Provide the (x, y) coordinate of the cell's center where the given text is located.  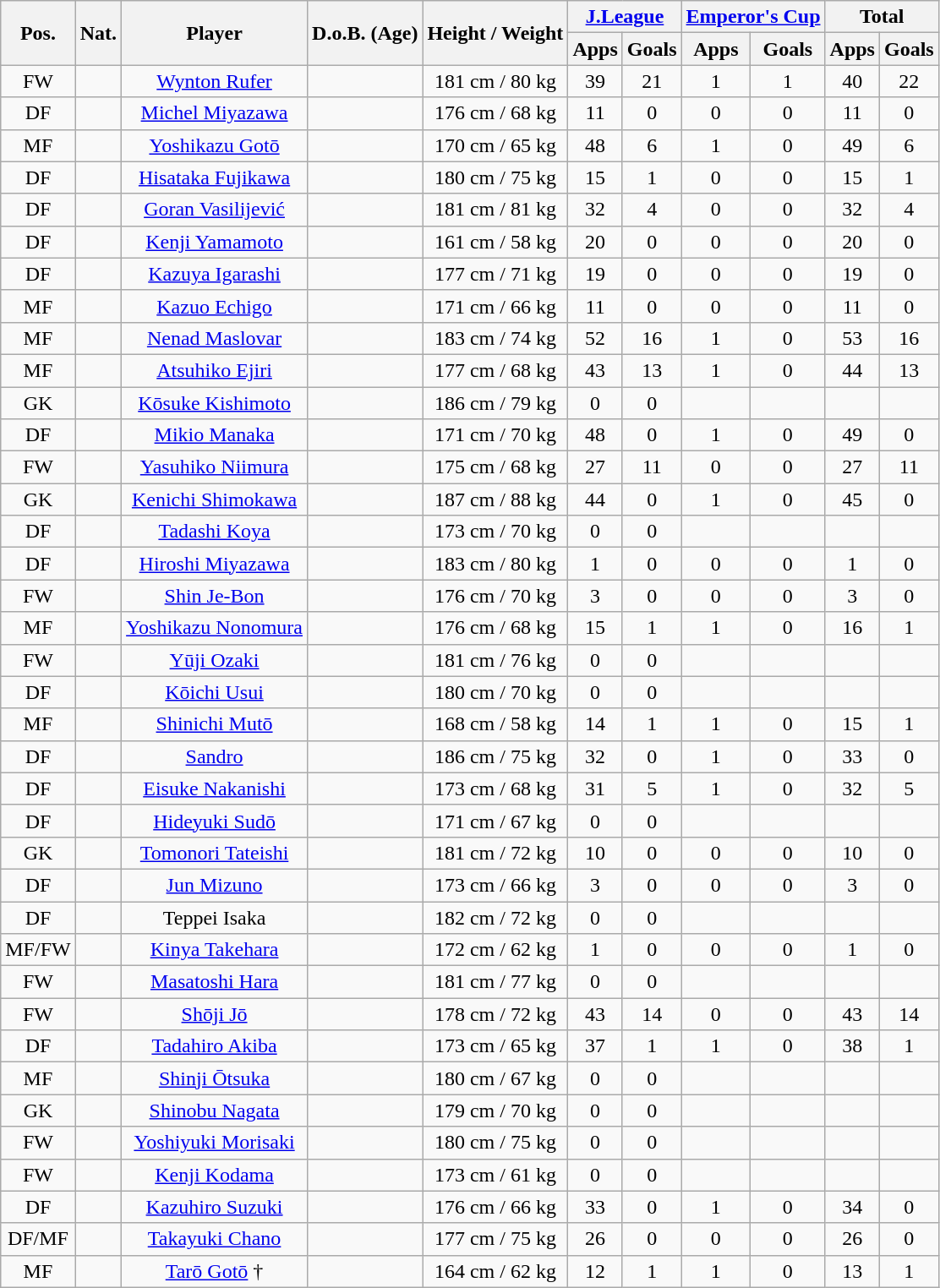
172 cm / 62 kg (495, 950)
181 cm / 81 kg (495, 210)
21 (652, 81)
171 cm / 70 kg (495, 435)
Nenad Maslovar (215, 338)
22 (909, 81)
Total (882, 17)
Atsuhiko Ejiri (215, 370)
Tadahiro Akiba (215, 1046)
181 cm / 77 kg (495, 982)
Shōji Jō (215, 1014)
176 cm / 66 kg (495, 1207)
Shin Je-Bon (215, 596)
176 cm / 70 kg (495, 596)
Kōsuke Kishimoto (215, 403)
Shinji Ōtsuka (215, 1078)
Kenichi Shimokawa (215, 499)
Mikio Manaka (215, 435)
38 (852, 1046)
173 cm / 65 kg (495, 1046)
178 cm / 72 kg (495, 1014)
183 cm / 74 kg (495, 338)
173 cm / 68 kg (495, 789)
Hiroshi Miyazawa (215, 564)
181 cm / 76 kg (495, 660)
Yoshikazu Nonomura (215, 628)
Player (215, 33)
186 cm / 79 kg (495, 403)
Yoshikazu Gotō (215, 145)
Kenji Kodama (215, 1175)
Kazuo Echigo (215, 306)
181 cm / 72 kg (495, 853)
DF/MF (38, 1239)
J.League (625, 17)
170 cm / 65 kg (495, 145)
171 cm / 67 kg (495, 821)
173 cm / 66 kg (495, 885)
Yūji Ozaki (215, 660)
Kōichi Usui (215, 692)
181 cm / 80 kg (495, 81)
164 cm / 62 kg (495, 1271)
39 (595, 81)
Eisuke Nakanishi (215, 789)
34 (852, 1207)
180 cm / 70 kg (495, 692)
187 cm / 88 kg (495, 499)
37 (595, 1046)
Pos. (38, 33)
175 cm / 68 kg (495, 467)
161 cm / 58 kg (495, 242)
Wynton Rufer (215, 81)
Goran Vasilijević (215, 210)
177 cm / 71 kg (495, 274)
Height / Weight (495, 33)
183 cm / 80 kg (495, 564)
179 cm / 70 kg (495, 1111)
186 cm / 75 kg (495, 756)
Takayuki Chano (215, 1239)
45 (852, 499)
Kenji Yamamoto (215, 242)
Sandro (215, 756)
Tomonori Tateishi (215, 853)
Shinichi Mutō (215, 724)
177 cm / 75 kg (495, 1239)
53 (852, 338)
177 cm / 68 kg (495, 370)
Yasuhiko Niimura (215, 467)
Masatoshi Hara (215, 982)
Tadashi Koya (215, 532)
40 (852, 81)
Emperor's Cup (753, 17)
Nat. (98, 33)
D.o.B. (Age) (365, 33)
31 (595, 789)
173 cm / 61 kg (495, 1175)
Yoshiyuki Morisaki (215, 1143)
12 (595, 1271)
Jun Mizuno (215, 885)
Hisataka Fujikawa (215, 177)
171 cm / 66 kg (495, 306)
Hideyuki Sudō (215, 821)
182 cm / 72 kg (495, 917)
173 cm / 70 kg (495, 532)
168 cm / 58 kg (495, 724)
Kazuya Igarashi (215, 274)
180 cm / 67 kg (495, 1078)
52 (595, 338)
Shinobu Nagata (215, 1111)
Teppei Isaka (215, 917)
Kinya Takehara (215, 950)
Tarō Gotō † (215, 1271)
Michel Miyazawa (215, 113)
MF/FW (38, 950)
Kazuhiro Suzuki (215, 1207)
